From the cell containing the given text, extract its center point as [X, Y] coordinate. 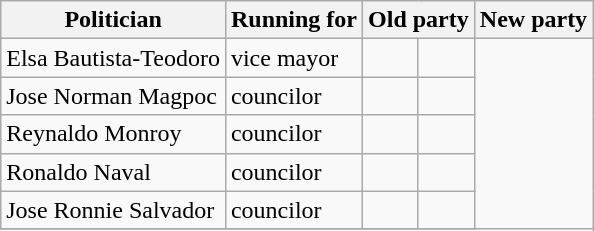
Jose Ronnie Salvador [114, 210]
vice mayor [294, 58]
Politician [114, 20]
Ronaldo Naval [114, 172]
Elsa Bautista-Teodoro [114, 58]
Reynaldo Monroy [114, 134]
New party [533, 20]
Old party [419, 20]
Jose Norman Magpoc [114, 96]
Running for [294, 20]
